Output the (x, y) coordinate of the center of the cell containing the given text.  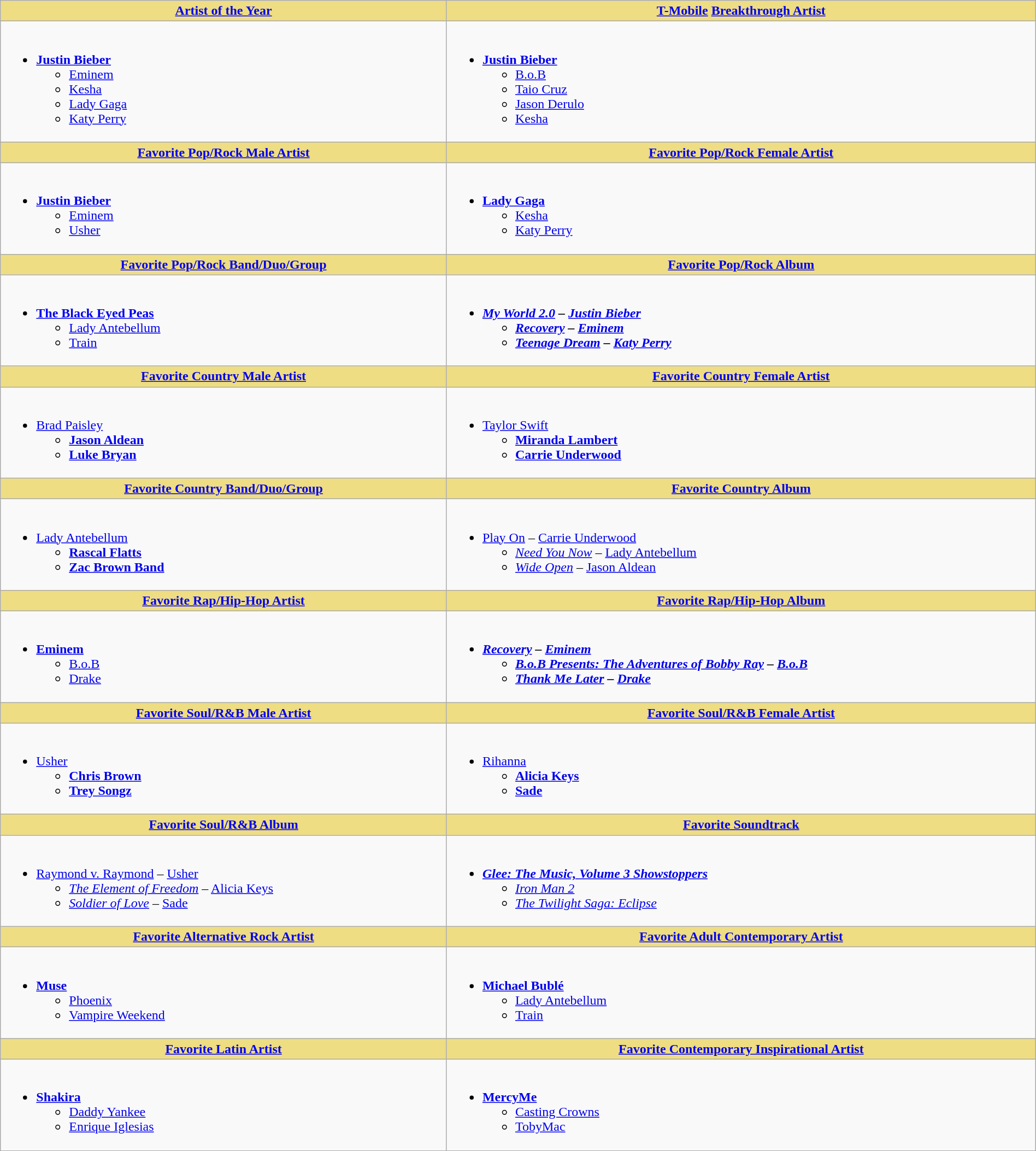
Recovery – EminemB.o.B Presents: The Adventures of Bobby Ray – B.o.BThank Me Later – Drake (741, 657)
Favorite Country Band/Duo/Group (224, 488)
MercyMeCasting CrownsTobyMac (741, 1105)
Michael BubléLady AntebellumTrain (741, 993)
The Black Eyed PeasLady AntebellumTrain (224, 320)
Favorite Latin Artist (224, 1049)
Taylor SwiftMiranda LambertCarrie Underwood (741, 433)
Justin BieberEminemKeshaLady GagaKaty Perry (224, 82)
Favorite Pop/Rock Band/Duo/Group (224, 264)
Favorite Pop/Rock Male Artist (224, 152)
MusePhoenixVampire Weekend (224, 993)
Favorite Soul/R&B Female Artist (741, 713)
Favorite Country Female Artist (741, 376)
Favorite Rap/Hip-Hop Album (741, 600)
Favorite Soul/R&B Album (224, 825)
Raymond v. Raymond – UsherThe Element of Freedom – Alicia KeysSoldier of Love – Sade (224, 881)
T-Mobile Breakthrough Artist (741, 11)
EminemB.o.BDrake (224, 657)
Play On – Carrie UnderwoodNeed You Now – Lady AntebellumWide Open – Jason Aldean (741, 544)
Lady GagaKeshaKaty Perry (741, 209)
Favorite Pop/Rock Album (741, 264)
Favorite Contemporary Inspirational Artist (741, 1049)
Favorite Soul/R&B Male Artist (224, 713)
ShakiraDaddy YankeeEnrique Iglesias (224, 1105)
UsherChris BrownTrey Songz (224, 769)
Justin BieberB.o.BTaio CruzJason DeruloKesha (741, 82)
Favorite Rap/Hip-Hop Artist (224, 600)
Favorite Soundtrack (741, 825)
Lady AntebellumRascal FlattsZac Brown Band (224, 544)
Artist of the Year (224, 11)
Favorite Country Album (741, 488)
Justin BieberEminemUsher (224, 209)
Favorite Pop/Rock Female Artist (741, 152)
RihannaAlicia KeysSade (741, 769)
Favorite Country Male Artist (224, 376)
Brad PaisleyJason AldeanLuke Bryan (224, 433)
Favorite Alternative Rock Artist (224, 937)
Favorite Adult Contemporary Artist (741, 937)
Glee: The Music, Volume 3 ShowstoppersIron Man 2The Twilight Saga: Eclipse (741, 881)
My World 2.0 – Justin BieberRecovery – EminemTeenage Dream – Katy Perry (741, 320)
